Detect which cell encompasses the target text, then output its [X, Y] center coordinate. 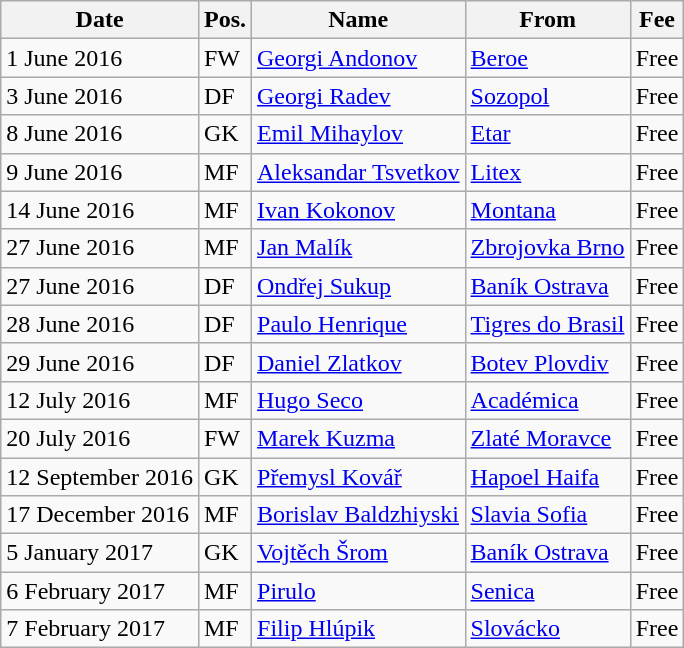
14 June 2016 [100, 210]
Académica [548, 400]
Borislav Baldzhiyski [359, 515]
Litex [548, 172]
Montana [548, 210]
Ivan Kokonov [359, 210]
Pos. [224, 20]
Tigres do Brasil [548, 324]
6 February 2017 [100, 591]
Pirulo [359, 591]
Filip Hlúpik [359, 629]
From [548, 20]
Slavia Sofia [548, 515]
17 December 2016 [100, 515]
Daniel Zlatkov [359, 362]
29 June 2016 [100, 362]
Date [100, 20]
Přemysl Kovář [359, 477]
Slovácko [548, 629]
20 July 2016 [100, 438]
Zbrojovka Brno [548, 248]
Georgi Andonov [359, 58]
7 February 2017 [100, 629]
Botev Plovdiv [548, 362]
Sozopol [548, 96]
8 June 2016 [100, 134]
Ondřej Sukup [359, 286]
9 June 2016 [100, 172]
Paulo Henrique [359, 324]
Zlaté Moravce [548, 438]
Marek Kuzma [359, 438]
Name [359, 20]
Etar [548, 134]
Hapoel Haifa [548, 477]
Jan Malík [359, 248]
12 September 2016 [100, 477]
28 June 2016 [100, 324]
Aleksandar Tsvetkov [359, 172]
Emil Mihaylov [359, 134]
3 June 2016 [100, 96]
Senica [548, 591]
Beroe [548, 58]
Hugo Seco [359, 400]
5 January 2017 [100, 553]
1 June 2016 [100, 58]
Vojtěch Šrom [359, 553]
12 July 2016 [100, 400]
Fee [657, 20]
Georgi Radev [359, 96]
